Determine the (x, y) coordinate at the center of the cell enclosing the given text.  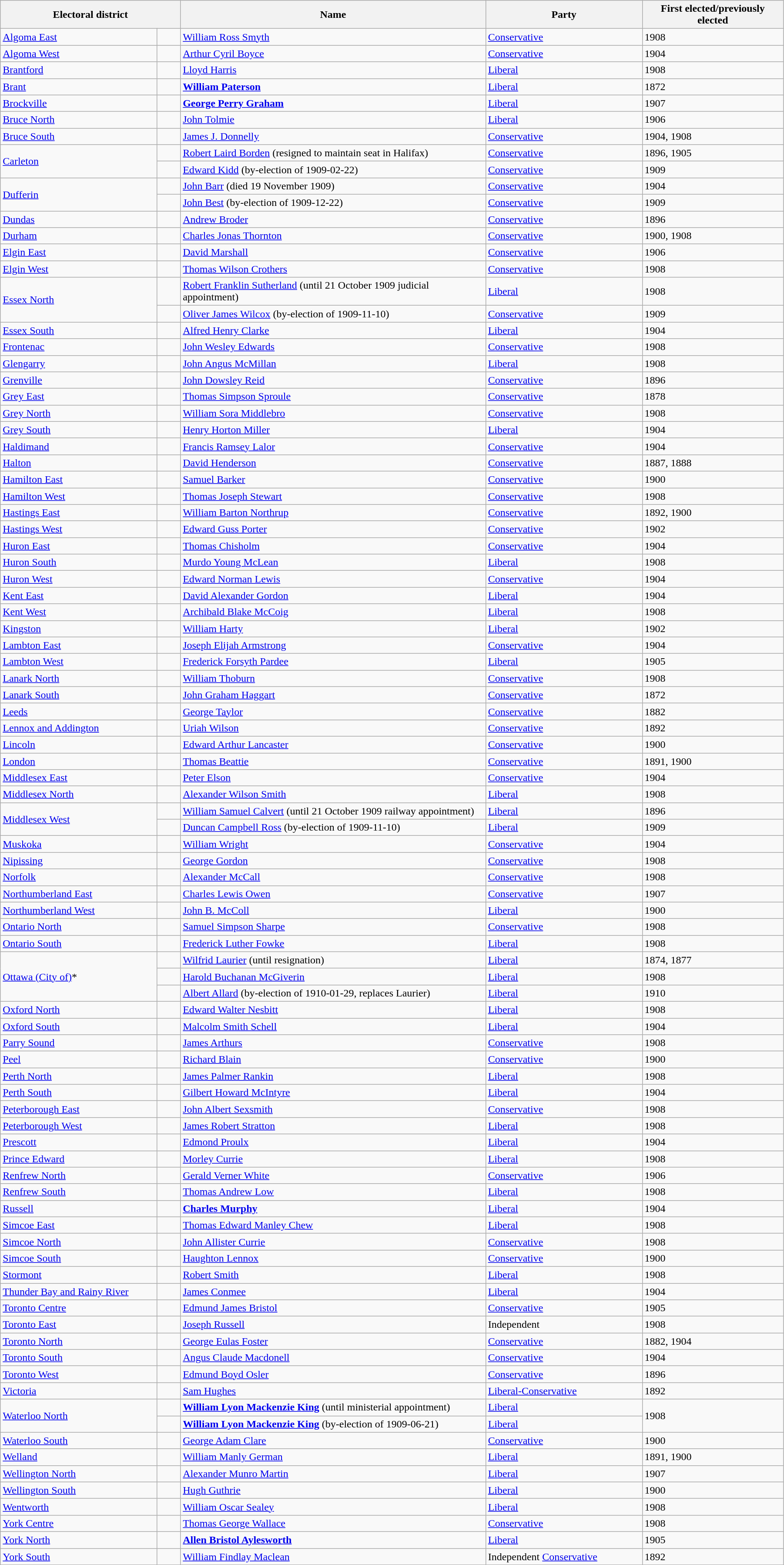
Elgin East (79, 252)
William Thoburn (333, 678)
Alexander McCall (333, 877)
Joseph Elijah Armstrong (333, 645)
Robert Laird Borden (resigned to maintain seat in Halifax) (333, 153)
Brant (79, 87)
Gilbert Howard McIntyre (333, 1093)
William Wright (333, 844)
Thomas Joseph Stewart (333, 496)
Francis Ramsey Lalor (333, 446)
Edmond Proulx (333, 1142)
Morley Currie (333, 1159)
Simcoe North (79, 1242)
James Conmee (333, 1292)
Wentworth (79, 1507)
Elgin West (79, 269)
1910 (713, 993)
Peterborough East (79, 1109)
Robert Smith (333, 1275)
Ontario South (79, 943)
Henry Horton Miller (333, 430)
Alexander Wilson Smith (333, 794)
Thomas Chisholm (333, 546)
George Perry Graham (333, 103)
John Dowsley Reid (333, 380)
John Best (by-election of 1909-12-22) (333, 202)
James Arthurs (333, 1043)
Angus Claude Macdonell (333, 1358)
First elected/previously elected (713, 15)
Independent (564, 1325)
Brantford (79, 70)
William Ross Smyth (333, 37)
Andrew Broder (333, 219)
Brockville (79, 103)
Hamilton East (79, 479)
James Palmer Rankin (333, 1076)
Thunder Bay and Rainy River (79, 1292)
Frontenac (79, 347)
Bruce North (79, 120)
Samuel Simpson Sharpe (333, 927)
William Oscar Sealey (333, 1507)
York Centre (79, 1523)
Lloyd Harris (333, 70)
Charles Jonas Thornton (333, 236)
Hamilton West (79, 496)
Thomas Andrew Low (333, 1192)
William Samuel Calvert (until 21 October 1909 railway appointment) (333, 811)
Waterloo South (79, 1440)
Renfrew North (79, 1175)
William Lyon Mackenzie King (until ministerial appointment) (333, 1407)
Thomas George Wallace (333, 1523)
Nipissing (79, 861)
William Findlay Maclean (333, 1556)
John Allister Currie (333, 1242)
John Graham Haggart (333, 695)
Durham (79, 236)
William Sora Middlebro (333, 413)
George Adam Clare (333, 1440)
Glengarry (79, 363)
Harold Buchanan McGiverin (333, 976)
Muskoka (79, 844)
Edward Guss Porter (333, 529)
Edward Arthur Lancaster (333, 744)
Allen Bristol Aylesworth (333, 1540)
Toronto South (79, 1358)
James J. Donnelly (333, 136)
Essex North (79, 300)
William Lyon Mackenzie King (by-election of 1909-06-21) (333, 1424)
Huron West (79, 579)
Charles Murphy (333, 1208)
1874, 1877 (713, 960)
Thomas Simpson Sproule (333, 397)
Wilfrid Laurier (until resignation) (333, 960)
Party (564, 15)
John Albert Sexsmith (333, 1109)
William Paterson (333, 87)
Grey South (79, 430)
London (79, 761)
Uriah Wilson (333, 728)
Victoria (79, 1391)
1882, 1904 (713, 1341)
Kingston (79, 629)
David Alexander Gordon (333, 596)
1878 (713, 397)
David Henderson (333, 463)
Frederick Luther Fowke (333, 943)
Bruce South (79, 136)
Carleton (79, 161)
Sam Hughes (333, 1391)
John Barr (died 19 November 1909) (333, 186)
Lennox and Addington (79, 728)
Prince Edward (79, 1159)
Alexander Munro Martin (333, 1474)
William Barton Northrup (333, 513)
Leeds (79, 711)
Edward Walter Nesbitt (333, 1010)
John Tolmie (333, 120)
Oxford South (79, 1026)
Malcolm Smith Schell (333, 1026)
Wellington North (79, 1474)
George Eulas Foster (333, 1341)
Grenville (79, 380)
Essex South (79, 330)
William Manly German (333, 1457)
Haughton Lennox (333, 1258)
Frederick Forsyth Pardee (333, 662)
Middlesex East (79, 778)
Huron East (79, 546)
1900, 1908 (713, 236)
Peterborough West (79, 1126)
Ottawa (City of)* (79, 976)
George Taylor (333, 711)
Perth South (79, 1093)
Renfrew South (79, 1192)
Thomas Wilson Crothers (333, 269)
Lambton East (79, 645)
Lambton West (79, 662)
James Robert Stratton (333, 1126)
Northumberland West (79, 910)
Albert Allard (by-election of 1910-01-29, replaces Laurier) (333, 993)
Parry Sound (79, 1043)
Edward Kidd (by-election of 1909-02-22) (333, 169)
Lanark North (79, 678)
Russell (79, 1208)
Northumberland East (79, 894)
Prescott (79, 1142)
Duncan Campbell Ross (by-election of 1909-11-10) (333, 828)
John Angus McMillan (333, 363)
Dufferin (79, 194)
Oxford North (79, 1010)
John Wesley Edwards (333, 347)
Peter Elson (333, 778)
Toronto East (79, 1325)
Wellington South (79, 1490)
Toronto Centre (79, 1308)
Alfred Henry Clarke (333, 330)
Hastings West (79, 529)
Norfolk (79, 877)
David Marshall (333, 252)
Stormont (79, 1275)
Gerald Verner White (333, 1175)
York North (79, 1540)
Richard Blain (333, 1060)
Waterloo North (79, 1416)
Independent Conservative (564, 1556)
Edmund James Bristol (333, 1308)
Kent East (79, 596)
Edward Norman Lewis (333, 579)
Huron South (79, 562)
Archibald Blake McCoig (333, 612)
Lanark South (79, 695)
Lincoln (79, 744)
Simcoe East (79, 1225)
William Harty (333, 629)
Middlesex West (79, 819)
Toronto West (79, 1374)
Kent West (79, 612)
Algoma West (79, 54)
Perth North (79, 1076)
1904, 1908 (713, 136)
Haldimand (79, 446)
Algoma East (79, 37)
Grey North (79, 413)
Ontario North (79, 927)
Oliver James Wilcox (by-election of 1909-11-10) (333, 314)
Thomas Edward Manley Chew (333, 1225)
1896, 1905 (713, 153)
Simcoe South (79, 1258)
Welland (79, 1457)
Edmund Boyd Osler (333, 1374)
John B. McColl (333, 910)
Electoral district (90, 15)
Hastings East (79, 513)
Joseph Russell (333, 1325)
Robert Franklin Sutherland (until 21 October 1909 judicial appointment) (333, 292)
Arthur Cyril Boyce (333, 54)
George Gordon (333, 861)
Thomas Beattie (333, 761)
Halton (79, 463)
Grey East (79, 397)
Dundas (79, 219)
1887, 1888 (713, 463)
Samuel Barker (333, 479)
Charles Lewis Owen (333, 894)
1882 (713, 711)
Toronto North (79, 1341)
Liberal-Conservative (564, 1391)
Hugh Guthrie (333, 1490)
Name (333, 15)
1892, 1900 (713, 513)
York South (79, 1556)
Peel (79, 1060)
Murdo Young McLean (333, 562)
Middlesex North (79, 794)
